Extract the [x, y] coordinate from the center of the cell holding the provided text.  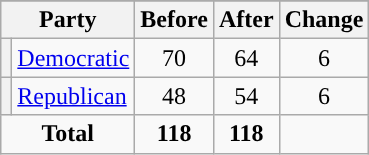
Total [68, 134]
After [246, 20]
Republican [74, 96]
Party [68, 20]
70 [174, 58]
64 [246, 58]
Change [324, 20]
Democratic [74, 58]
54 [246, 96]
48 [174, 96]
Before [174, 20]
